Identify which cell holds the provided text, then report its [x, y] central coordinate. 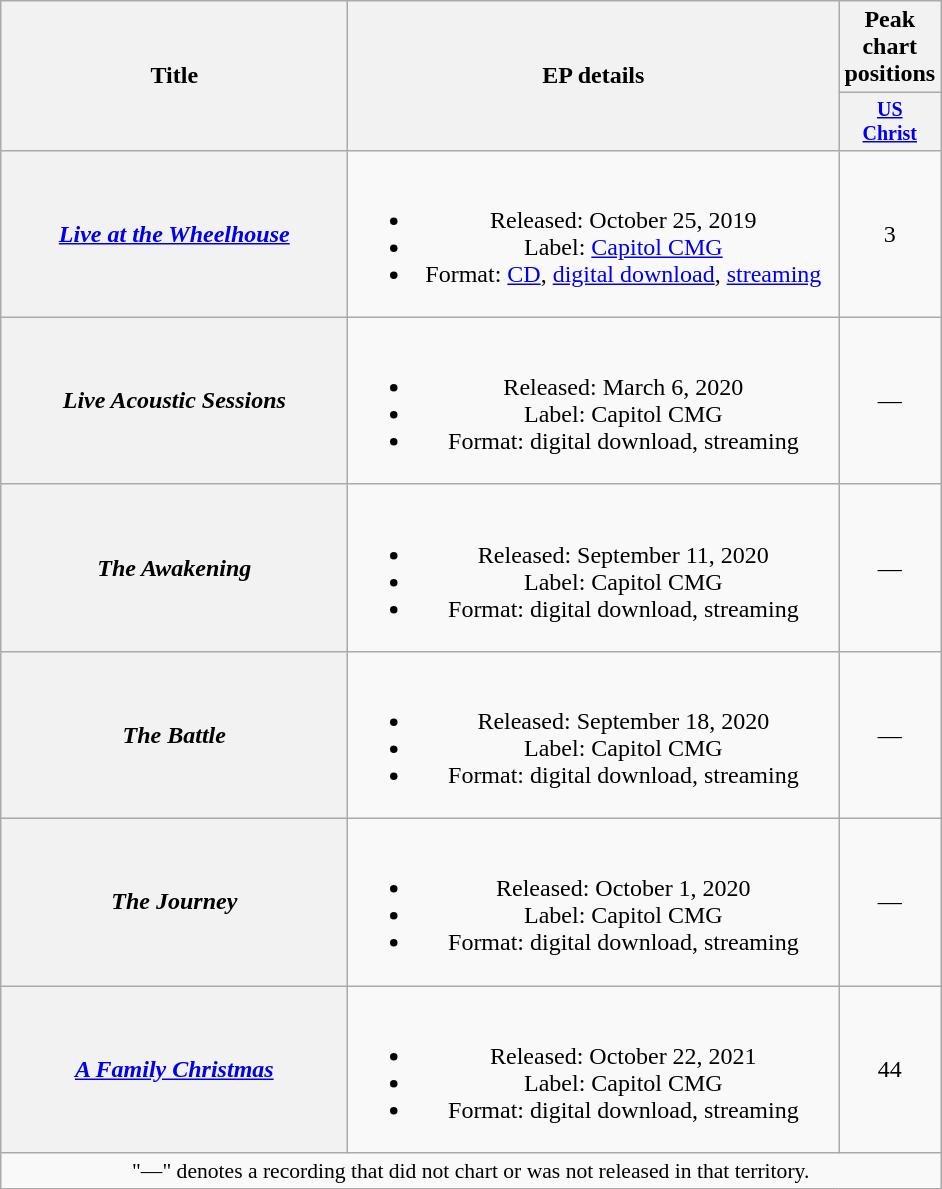
Released: October 25, 2019Label: Capitol CMGFormat: CD, digital download, streaming [594, 234]
Peak chart positions [890, 47]
Live at the Wheelhouse [174, 234]
Released: October 1, 2020Label: Capitol CMGFormat: digital download, streaming [594, 902]
USChrist [890, 122]
The Journey [174, 902]
Released: September 11, 2020Label: Capitol CMGFormat: digital download, streaming [594, 568]
Live Acoustic Sessions [174, 400]
Released: March 6, 2020Label: Capitol CMGFormat: digital download, streaming [594, 400]
The Battle [174, 734]
"—" denotes a recording that did not chart or was not released in that territory. [471, 1171]
3 [890, 234]
EP details [594, 76]
44 [890, 1070]
The Awakening [174, 568]
A Family Christmas [174, 1070]
Released: September 18, 2020Label: Capitol CMGFormat: digital download, streaming [594, 734]
Title [174, 76]
Released: October 22, 2021Label: Capitol CMGFormat: digital download, streaming [594, 1070]
